Find where the given text appears and provide that cell's center as [X, Y] coordinate. 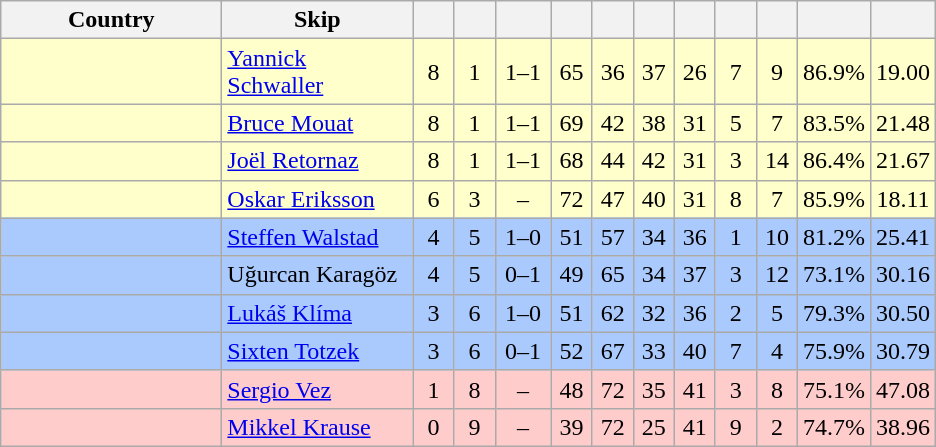
38.96 [902, 427]
30.16 [902, 275]
49 [572, 275]
0 [434, 427]
Sergio Vez [318, 389]
Steffen Walstad [318, 237]
74.7% [834, 427]
75.9% [834, 351]
44 [612, 161]
67 [612, 351]
21.67 [902, 161]
30.79 [902, 351]
Lukáš Klíma [318, 313]
57 [612, 237]
21.48 [902, 123]
79.3% [834, 313]
35 [654, 389]
Uğurcan Karagöz [318, 275]
25.41 [902, 237]
19.00 [902, 72]
47.08 [902, 389]
Bruce Mouat [318, 123]
Mikkel Krause [318, 427]
Sixten Totzek [318, 351]
38 [654, 123]
85.9% [834, 199]
25 [654, 427]
69 [572, 123]
73.1% [834, 275]
81.2% [834, 237]
47 [612, 199]
39 [572, 427]
Yannick Schwaller [318, 72]
86.4% [834, 161]
33 [654, 351]
Joël Retornaz [318, 161]
62 [612, 313]
30.50 [902, 313]
68 [572, 161]
26 [694, 72]
32 [654, 313]
52 [572, 351]
12 [776, 275]
86.9% [834, 72]
Oskar Eriksson [318, 199]
Skip [318, 20]
14 [776, 161]
10 [776, 237]
48 [572, 389]
18.11 [902, 199]
Country [112, 20]
75.1% [834, 389]
83.5% [834, 123]
